Provide the (X, Y) coordinate of the cell's center where the given text is located.  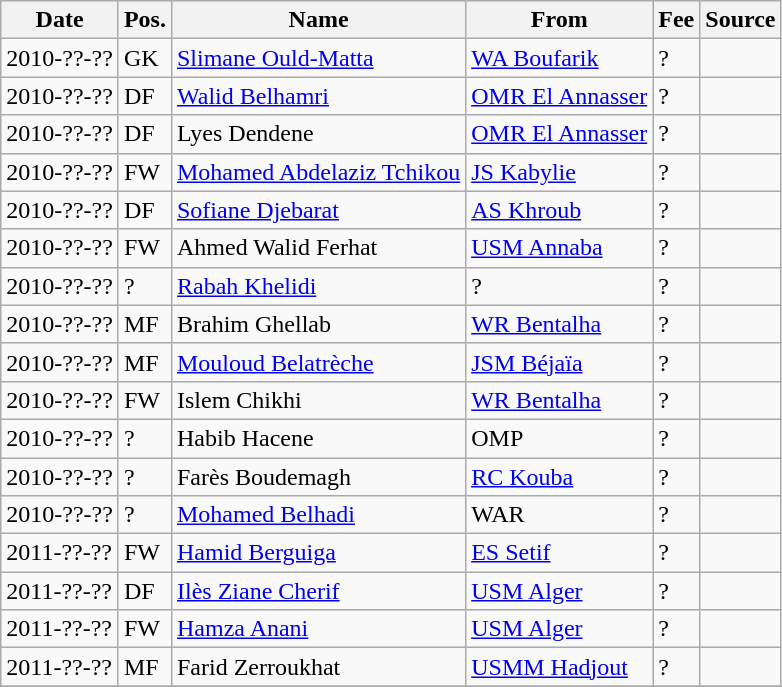
Pos. (144, 20)
USM Annaba (560, 248)
Hamid Berguiga (318, 553)
Date (60, 20)
From (560, 20)
Brahim Ghellab (318, 324)
Farès Boudemagh (318, 477)
Habib Hacene (318, 438)
Ilès Ziane Cherif (318, 591)
JS Kabylie (560, 172)
Farid Zerroukhat (318, 667)
Mouloud Belatrèche (318, 362)
GK (144, 58)
Walid Belhamri (318, 96)
AS Khroub (560, 210)
Sofiane Djebarat (318, 210)
Name (318, 20)
OMP (560, 438)
RC Kouba (560, 477)
Rabah Khelidi (318, 286)
Ahmed Walid Ferhat (318, 248)
Fee (676, 20)
Lyes Dendene (318, 134)
Slimane Ould-Matta (318, 58)
Source (740, 20)
WAR (560, 515)
WA Boufarik (560, 58)
Mohamed Belhadi (318, 515)
USMM Hadjout (560, 667)
Islem Chikhi (318, 400)
JSM Béjaïa (560, 362)
Mohamed Abdelaziz Tchikou (318, 172)
ES Setif (560, 553)
Hamza Anani (318, 629)
